Search for the cell housing the specified text and yield its [x, y] center coordinate. 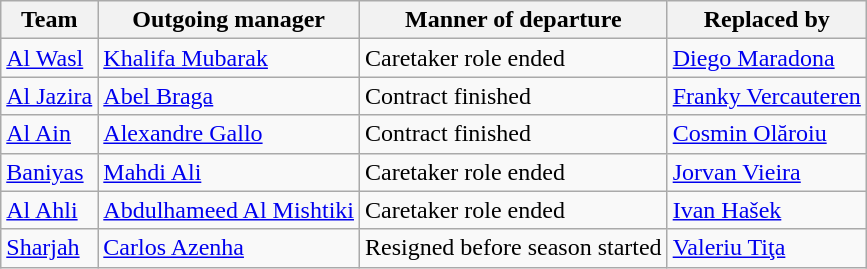
Abdulhameed Al Mishtiki [229, 210]
Sharjah [50, 248]
Khalifa Mubarak [229, 58]
Abel Braga [229, 96]
Diego Maradona [766, 58]
Valeriu Tiţa [766, 248]
Jorvan Vieira [766, 172]
Baniyas [50, 172]
Franky Vercauteren [766, 96]
Outgoing manager [229, 20]
Mahdi Ali [229, 172]
Cosmin Olăroiu [766, 134]
Ivan Hašek [766, 210]
Alexandre Gallo [229, 134]
Team [50, 20]
Al Wasl [50, 58]
Resigned before season started [514, 248]
Al Ain [50, 134]
Al Ahli [50, 210]
Manner of departure [514, 20]
Al Jazira [50, 96]
Carlos Azenha [229, 248]
Replaced by [766, 20]
